Locate the cell with the specified text and output its [x, y] center coordinate. 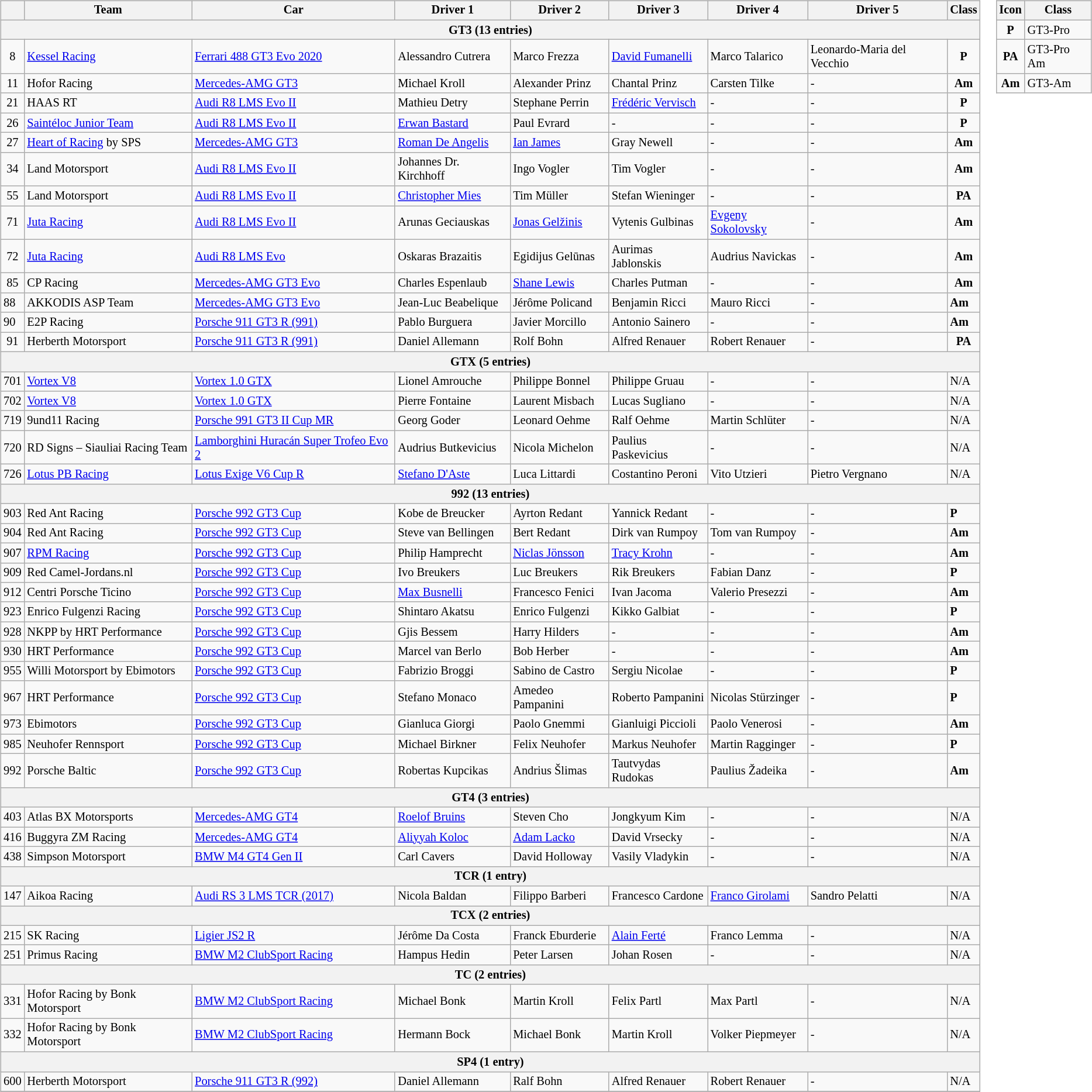
719 [12, 421]
Driver 2 [559, 11]
Aikoa Racing [108, 896]
Egidijus Gelūnas [559, 256]
147 [12, 896]
Icon [1010, 11]
85 [12, 283]
Jérôme Policand [559, 303]
Rik Breukers [659, 573]
Franco Lemma [758, 935]
Neuhofer Rennsport [108, 744]
Rolf Bohn [559, 342]
907 [12, 553]
Carsten Tilke [758, 84]
Ian James [559, 143]
Max Busnelli [453, 592]
TCX (2 entries) [490, 916]
TC (2 entries) [490, 975]
Driver 5 [877, 11]
600 [12, 1081]
Paul Evrard [559, 123]
Atlas BX Motorsports [108, 817]
Chantal Prinz [659, 84]
Vasily Vladykin [659, 857]
Ingo Vogler [559, 169]
Shane Lewis [559, 283]
Paolo Venerosi [758, 725]
Bert Redant [559, 533]
Shintaro Akatsu [453, 612]
923 [12, 612]
Ralf Oehme [659, 421]
Car [294, 11]
Fabrizio Broggi [453, 671]
Aurimas Jablonskis [659, 256]
GT4 (3 entries) [490, 798]
Sergiu Nicolae [659, 671]
RD Signs – Siauliai Racing Team [108, 447]
Paulius Paskevicius [659, 447]
Steven Cho [559, 817]
GT3-Pro Am [1059, 57]
Ferrari 488 GT3 Evo 2020 [294, 57]
Johan Rosen [659, 955]
GT3-Pro [1059, 30]
Charles Putman [659, 283]
Benjamin Ricci [659, 303]
Roman De Angelis [453, 143]
SP4 (1 entry) [490, 1062]
Alessandro Cutrera [453, 57]
Hampus Hedin [453, 955]
Audi R8 LMS Evo [294, 256]
702 [12, 401]
9und11 Racing [108, 421]
Buggyra ZM Racing [108, 837]
Driver 1 [453, 11]
Pietro Vergnano [877, 474]
Ivo Breukers [453, 573]
Roelof Bruins [453, 817]
992 [12, 771]
Leonardo-Maria del Vecchio [877, 57]
403 [12, 817]
David Fumanelli [659, 57]
Gjis Bessem [453, 632]
Valerio Presezzi [758, 592]
Paulius Žadeika [758, 771]
Stefan Wieninger [659, 196]
Audrius Navickas [758, 256]
David Holloway [559, 857]
Luc Breukers [559, 573]
72 [12, 256]
Vytenis Gulbinas [659, 223]
HAAS RT [108, 103]
91 [12, 342]
Francesco Fenici [559, 592]
90 [12, 322]
Yannick Redant [659, 514]
973 [12, 725]
701 [12, 381]
Georg Goder [453, 421]
Nicola Michelon [559, 447]
Alexander Prinz [559, 84]
Driver 3 [659, 11]
Mauro Ricci [758, 303]
Hofor Racing [108, 84]
Stefano Monaco [453, 698]
Philippe Gruau [659, 381]
GT3 (13 entries) [490, 30]
AKKODIS ASP Team [108, 303]
GTX (5 entries) [490, 361]
Steve van Bellingen [453, 533]
Gianluca Giorgi [453, 725]
Philip Hamprecht [453, 553]
Oskaras Brazaitis [453, 256]
27 [12, 143]
BMW M4 GT4 Gen II [294, 857]
Marcel van Berlo [453, 652]
Arunas Geciauskas [453, 223]
904 [12, 533]
Sabino de Castro [559, 671]
Franck Eburderie [559, 935]
Peter Larsen [559, 955]
Francesco Cardone [659, 896]
Max Partl [758, 1001]
Tim Vogler [659, 169]
Hermann Bock [453, 1035]
Jonas Gelžinis [559, 223]
Vito Utzieri [758, 474]
Simpson Motorsport [108, 857]
Porsche 911 GT3 R (992) [294, 1081]
Felix Partl [659, 1001]
Roberto Pampanini [659, 698]
Erwan Bastard [453, 123]
Driver 4 [758, 11]
Gray Newell [659, 143]
Gianluigi Piccioli [659, 725]
David Vrsecky [659, 837]
Paolo Gnemmi [559, 725]
Michael Birkner [453, 744]
Evgeny Sokolovsky [758, 223]
928 [12, 632]
21 [12, 103]
Johannes Dr. Kirchhoff [453, 169]
955 [12, 671]
Jean-Luc Beabelique [453, 303]
215 [12, 935]
GT3-Am [1059, 84]
Nicola Baldan [453, 896]
TCR (1 entry) [490, 876]
331 [12, 1001]
26 [12, 123]
Antonio Sainero [659, 322]
992 (13 entries) [490, 494]
71 [12, 223]
Filippo Barberi [559, 896]
Lionel Amrouche [453, 381]
RPM Racing [108, 553]
Porsche Baltic [108, 771]
Ralf Bohn [559, 1081]
Philippe Bonnel [559, 381]
SK Racing [108, 935]
Lotus PB Racing [108, 474]
985 [12, 744]
Andrius Šlimas [559, 771]
Stephane Perrin [559, 103]
Tautvydas Rudokas [659, 771]
Heart of Racing by SPS [108, 143]
Ebimotors [108, 725]
Alain Ferté [659, 935]
Luca Littardi [559, 474]
Audi RS 3 LMS TCR (2017) [294, 896]
Niclas Jönsson [559, 553]
34 [12, 169]
Marco Talarico [758, 57]
Kikko Galbiat [659, 612]
Primus Racing [108, 955]
Red Camel-Jordans.nl [108, 573]
CP Racing [108, 283]
251 [12, 955]
Markus Neuhofer [659, 744]
Stefano D'Aste [453, 474]
Martin Ragginger [758, 744]
967 [12, 698]
Team [108, 11]
Costantino Peroni [659, 474]
Amedeo Pampanini [559, 698]
11 [12, 84]
Martin Schlüter [758, 421]
Felix Neuhofer [559, 744]
8 [12, 57]
Leonard Oehme [559, 421]
Frédéric Vervisch [659, 103]
Kessel Racing [108, 57]
Audrius Butkevicius [453, 447]
Enrico Fulgenzi Racing [108, 612]
E2P Racing [108, 322]
332 [12, 1035]
Javier Morcillo [559, 322]
Harry Hilders [559, 632]
Volker Piepmeyer [758, 1035]
Bob Herber [559, 652]
Fabian Danz [758, 573]
Porsche 991 GT3 II Cup MR [294, 421]
Tom van Rumpoy [758, 533]
903 [12, 514]
Tim Müller [559, 196]
Saintéloc Junior Team [108, 123]
Laurent Misbach [559, 401]
Jongkyum Kim [659, 817]
Lotus Exige V6 Cup R [294, 474]
Kobe de Breucker [453, 514]
930 [12, 652]
Aliyyah Koloc [453, 837]
726 [12, 474]
912 [12, 592]
55 [12, 196]
Carl Cavers [453, 857]
Pablo Burguera [453, 322]
Tracy Krohn [659, 553]
Nicolas Stürzinger [758, 698]
Marco Frezza [559, 57]
Ligier JS2 R [294, 935]
88 [12, 303]
Franco Girolami [758, 896]
Enrico Fulgenzi [559, 612]
Sandro Pelatti [877, 896]
Charles Espenlaub [453, 283]
Lamborghini Huracán Super Trofeo Evo 2 [294, 447]
Dirk van Rumpoy [659, 533]
Centri Porsche Ticino [108, 592]
NKPP by HRT Performance [108, 632]
416 [12, 837]
Adam Lacko [559, 837]
Michael Kroll [453, 84]
Ivan Jacoma [659, 592]
720 [12, 447]
Pierre Fontaine [453, 401]
Robertas Kupcikas [453, 771]
909 [12, 573]
Ayrton Redant [559, 514]
438 [12, 857]
Willi Motorsport by Ebimotors [108, 671]
Christopher Mies [453, 196]
Lucas Sugliano [659, 401]
Mathieu Detry [453, 103]
Jérôme Da Costa [453, 935]
